Extract the [X, Y] coordinate from the center of the cell holding the provided text.  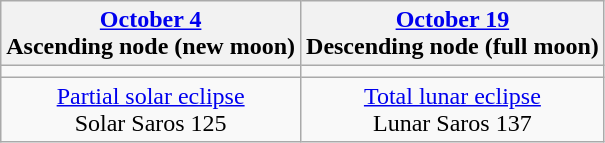
October 19Descending node (full moon) [453, 34]
October 4Ascending node (new moon) [151, 34]
Total lunar eclipseLunar Saros 137 [453, 110]
Partial solar eclipseSolar Saros 125 [151, 110]
